Determine the [X, Y] coordinate at the center of the cell enclosing the given text.  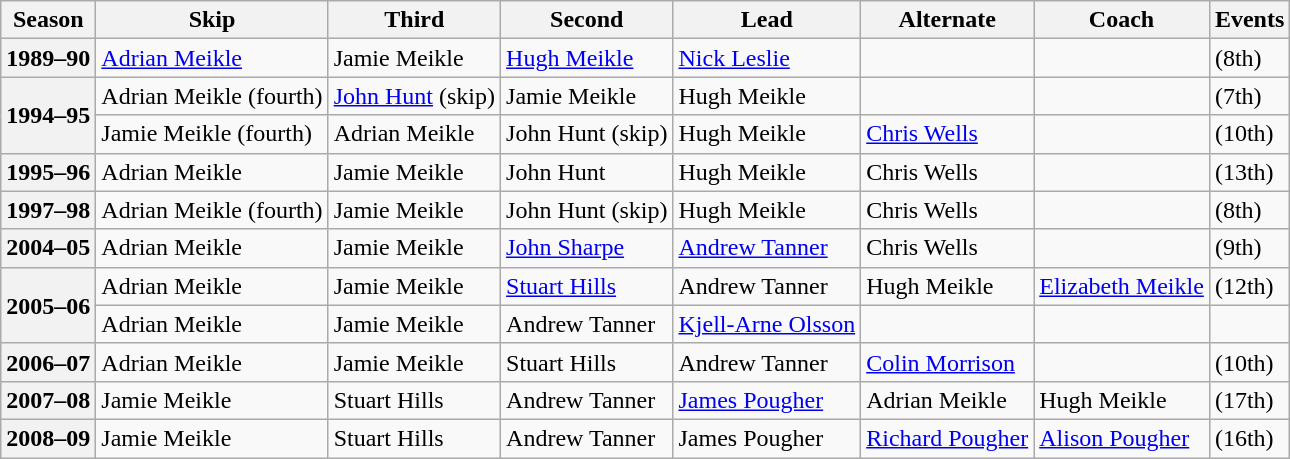
2004–05 [48, 248]
2008–09 [48, 438]
(9th) [1249, 248]
Alison Pougher [1122, 438]
1989–90 [48, 58]
Nick Leslie [767, 58]
2007–08 [48, 400]
Elizabeth Meikle [1122, 286]
Season [48, 20]
(12th) [1249, 286]
1994–95 [48, 115]
2006–07 [48, 362]
John Hunt [587, 172]
1995–96 [48, 172]
Lead [767, 20]
Coach [1122, 20]
Kjell-Arne Olsson [767, 324]
Colin Morrison [948, 362]
Skip [212, 20]
Jamie Meikle (fourth) [212, 134]
Second [587, 20]
2005–06 [48, 305]
Events [1249, 20]
(7th) [1249, 96]
(16th) [1249, 438]
John Sharpe [587, 248]
Richard Pougher [948, 438]
Third [414, 20]
(17th) [1249, 400]
Alternate [948, 20]
1997–98 [48, 210]
(13th) [1249, 172]
